Scan for the cell matching the given text and deliver its (x, y) coordinate at center. 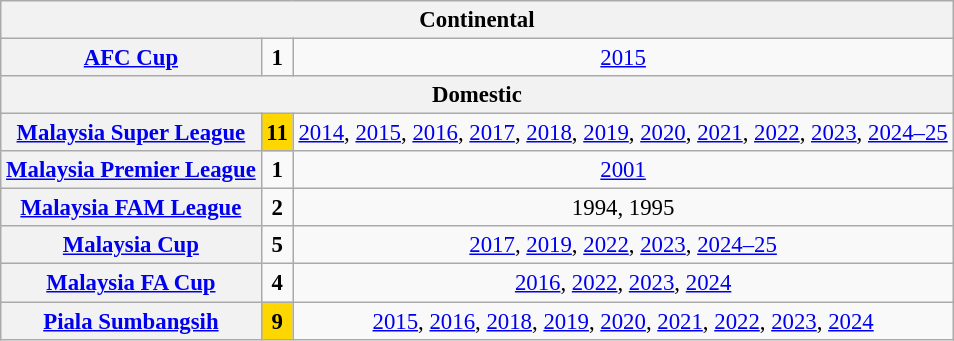
9 (277, 321)
2014, 2015, 2016, 2017, 2018, 2019, 2020, 2021, 2022, 2023, 2024–25 (623, 133)
Continental (477, 20)
Malaysia FAM League (131, 208)
4 (277, 283)
Domestic (477, 95)
2015, 2016, 2018, 2019, 2020, 2021, 2022, 2023, 2024 (623, 321)
2017, 2019, 2022, 2023, 2024–25 (623, 245)
Malaysia Super League (131, 133)
1994, 1995 (623, 208)
2015 (623, 58)
Piala Sumbangsih (131, 321)
2001 (623, 170)
2016, 2022, 2023, 2024 (623, 283)
Malaysia FA Cup (131, 283)
11 (277, 133)
Malaysia Premier League (131, 170)
5 (277, 245)
Malaysia Cup (131, 245)
2 (277, 208)
AFC Cup (131, 58)
